Determine the (x, y) coordinate at the center of the cell enclosing the given text.  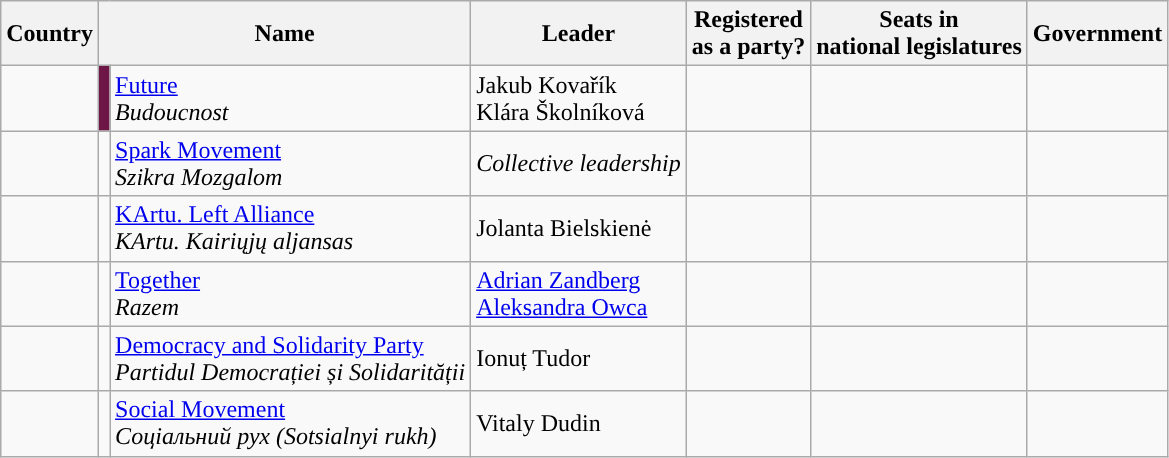
Name (284, 34)
TogetherRazem (290, 294)
KArtu. Left AllianceKArtu. Kairiųjų aljansas (290, 228)
Spark MovementSzikra Mozgalom (290, 164)
Leader (579, 34)
Government (1097, 34)
Registeredas a party? (748, 34)
Social MovementСоціальний рух (Sotsialnyi rukh) (290, 424)
Seats innational legislatures (920, 34)
Democracy and Solidarity PartyPartidul Democrației și Solidarității (290, 358)
Country (50, 34)
Adrian ZandbergAleksandra Owca (579, 294)
Vitaly Dudin (579, 424)
Collective leadership (579, 164)
FutureBudoucnost (290, 98)
Jolanta Bielskienė (579, 228)
Ionuț Tudor (579, 358)
Jakub KovaříkKlára Školníková (579, 98)
